Pinpoint the cell where the given text exists, returning its [X, Y] midpoint coordinate. 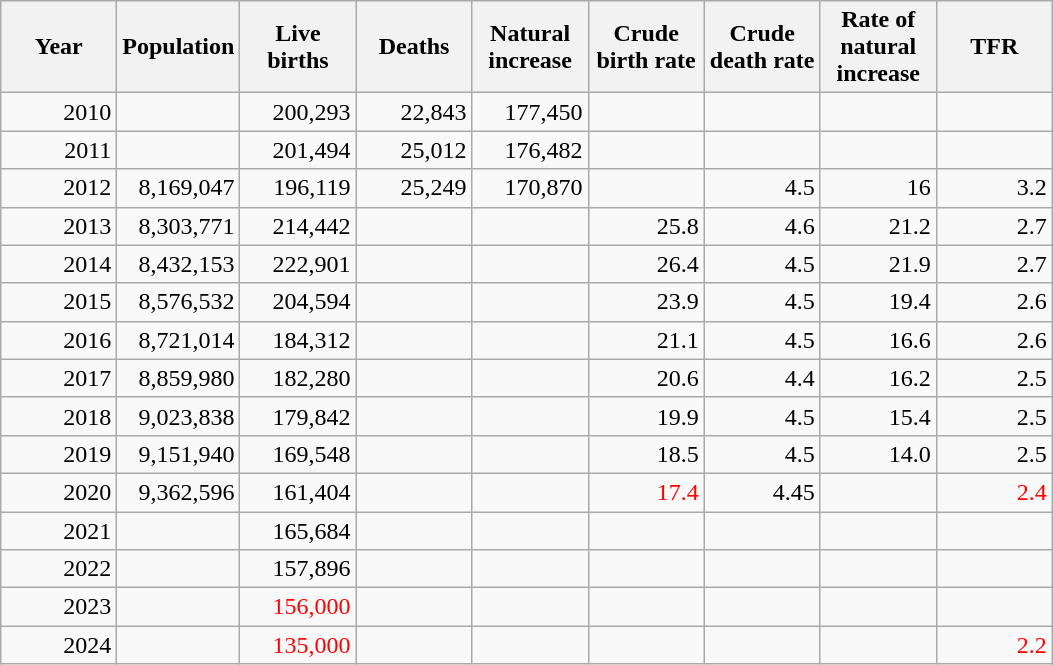
Population [178, 47]
157,896 [298, 569]
Natural increase [530, 47]
19.9 [646, 416]
177,450 [530, 112]
135,000 [298, 645]
196,119 [298, 188]
2023 [59, 607]
201,494 [298, 150]
2.2 [994, 645]
2013 [59, 226]
4.4 [762, 378]
179,842 [298, 416]
Deaths [414, 47]
2014 [59, 264]
2015 [59, 302]
TFR [994, 47]
214,442 [298, 226]
Rate of natural increase [878, 47]
2017 [59, 378]
16.2 [878, 378]
8,303,771 [178, 226]
26.4 [646, 264]
9,362,596 [178, 492]
184,312 [298, 340]
2011 [59, 150]
165,684 [298, 531]
8,859,980 [178, 378]
Crude birth rate [646, 47]
9,151,940 [178, 454]
25.8 [646, 226]
Live births [298, 47]
Crude death rate [762, 47]
2018 [59, 416]
21.2 [878, 226]
22,843 [414, 112]
2024 [59, 645]
16.6 [878, 340]
3.2 [994, 188]
25,249 [414, 188]
182,280 [298, 378]
170,870 [530, 188]
8,721,014 [178, 340]
2021 [59, 531]
25,012 [414, 150]
17.4 [646, 492]
204,594 [298, 302]
4.6 [762, 226]
14.0 [878, 454]
21.9 [878, 264]
19.4 [878, 302]
21.1 [646, 340]
Year [59, 47]
4.45 [762, 492]
8,576,532 [178, 302]
9,023,838 [178, 416]
2010 [59, 112]
2012 [59, 188]
2022 [59, 569]
16 [878, 188]
176,482 [530, 150]
2020 [59, 492]
222,901 [298, 264]
20.6 [646, 378]
200,293 [298, 112]
161,404 [298, 492]
2.4 [994, 492]
2016 [59, 340]
8,432,153 [178, 264]
169,548 [298, 454]
15.4 [878, 416]
156,000 [298, 607]
8,169,047 [178, 188]
2019 [59, 454]
23.9 [646, 302]
18.5 [646, 454]
